Find where the given text appears and provide that cell's center as (X, Y) coordinate. 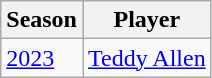
Season (42, 20)
2023 (42, 58)
Teddy Allen (146, 58)
Player (146, 20)
